Return the (x, y) coordinate for the center point of the cell that contains the specified text.  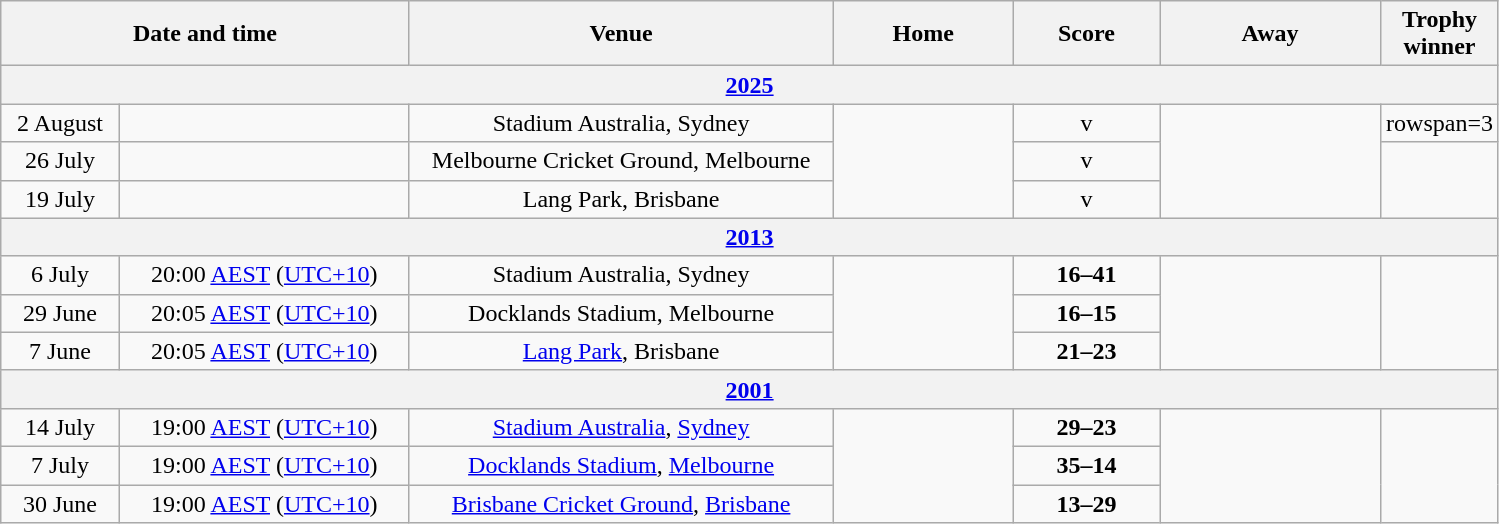
Away (1270, 34)
35–14 (1086, 465)
29 June (60, 313)
2013 (750, 237)
Brisbane Cricket Ground, Brisbane (621, 503)
Trophywinner (1440, 34)
16–41 (1086, 275)
2025 (750, 85)
7 June (60, 351)
2001 (750, 389)
30 June (60, 503)
2 August (60, 123)
16–15 (1086, 313)
26 July (60, 161)
21–23 (1086, 351)
13–29 (1086, 503)
rowspan=3 (1440, 123)
Venue (621, 34)
19 July (60, 199)
6 July (60, 275)
Melbourne Cricket Ground, Melbourne (621, 161)
7 July (60, 465)
20:00 AEST (UTC+10) (264, 275)
29–23 (1086, 427)
Date and time (206, 34)
Home (924, 34)
Score (1086, 34)
14 July (60, 427)
